Search for the cell housing the specified text and yield its [X, Y] center coordinate. 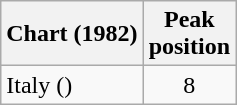
Chart (1982) [72, 34]
8 [189, 85]
Italy () [72, 85]
Peakposition [189, 34]
